Identify which cell holds the provided text, then report its (x, y) central coordinate. 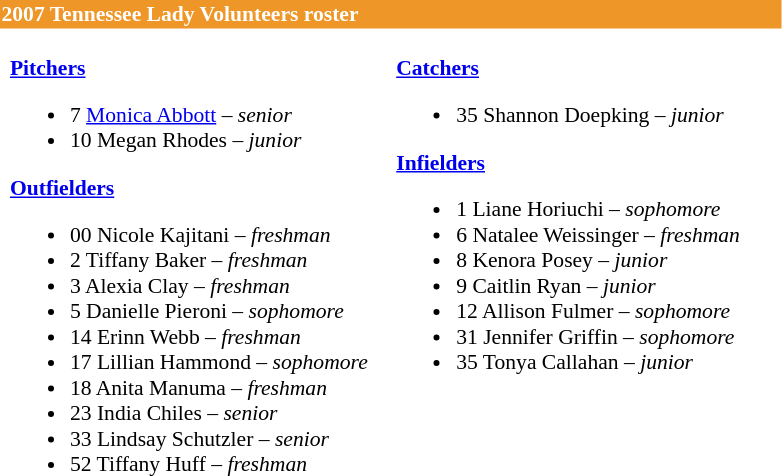
2007 Tennessee Lady Volunteers roster (391, 14)
